Provide the [x, y] coordinate of the cell's center where the given text is located.  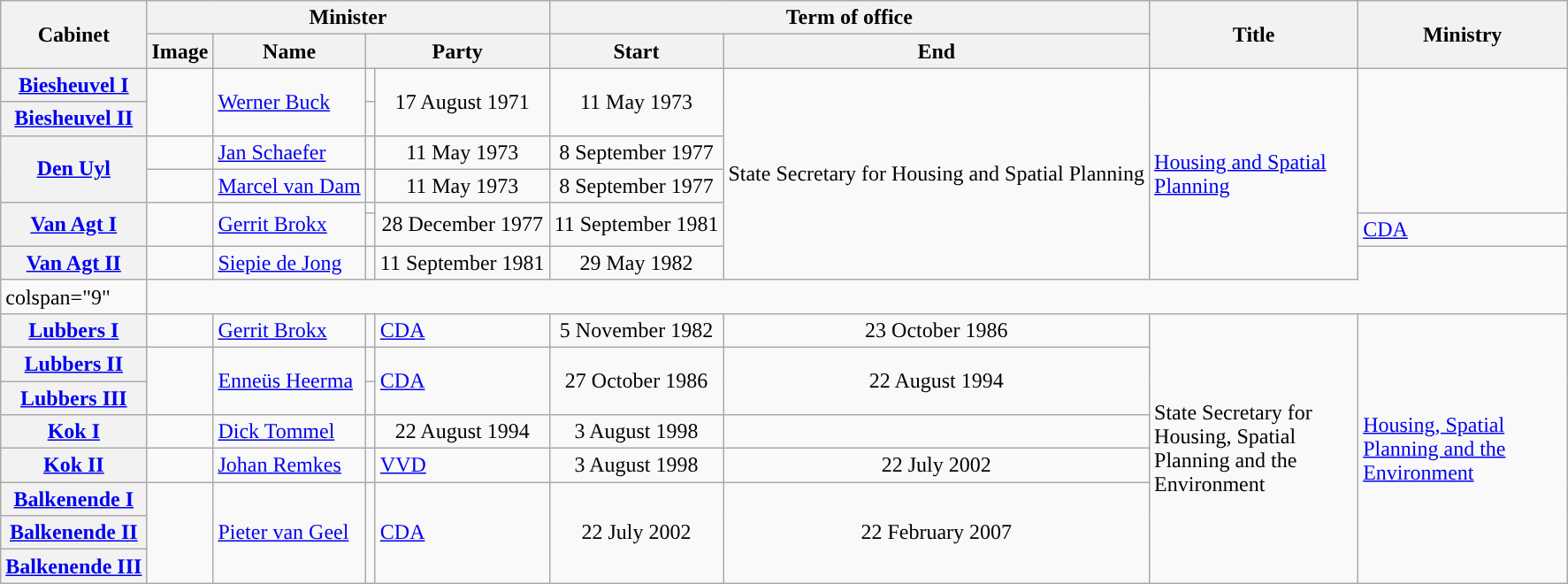
Van Agt I [74, 225]
Jan Schaefer [289, 152]
28 December 1977 [462, 225]
Balkenende I [74, 499]
Lubbers I [74, 330]
5 November 1982 [637, 330]
End [937, 51]
State Secretary for Housing, Spatial Planning and the Environment [1254, 448]
Van Agt II [74, 263]
Den Uyl [74, 169]
Biesheuvel II [74, 119]
27 October 1986 [637, 380]
Term of office [849, 18]
colspan="9" [74, 296]
Enneüs Heerma [289, 380]
29 May 1982 [637, 263]
17 August 1971 [462, 102]
Image [180, 51]
Biesheuvel I [74, 85]
Lubbers II [74, 364]
Marcel van Dam [289, 186]
Siepie de Jong [289, 263]
23 October 1986 [937, 330]
Name [289, 51]
Minister [348, 18]
Dick Tommel [289, 432]
Kok I [74, 432]
Housing and Spatial Planning [1254, 173]
Ministry [1463, 35]
Kok II [74, 465]
Housing, Spatial Planning and the Environment [1463, 448]
Party [457, 51]
Cabinet [74, 35]
State Secretary for Housing and Spatial Planning [937, 173]
Start [637, 51]
Lubbers III [74, 397]
Title [1254, 35]
22 February 2007 [937, 533]
Balkenende II [74, 533]
Balkenende III [74, 566]
VVD [462, 465]
Johan Remkes [289, 465]
Werner Buck [289, 102]
Pieter van Geel [289, 533]
